Capture the cell that displays the provided text and extract its (x, y) central coordinate. 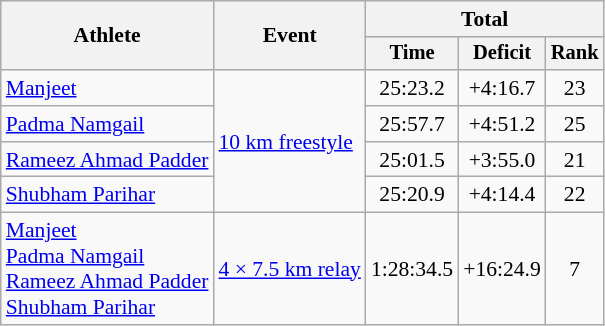
ManjeetPadma NamgailRameez Ahmad PadderShubham Parihar (108, 269)
21 (575, 160)
7 (575, 269)
25:23.2 (412, 88)
25:01.5 (412, 160)
+4:14.4 (502, 195)
Deficit (502, 54)
Athlete (108, 36)
4 × 7.5 km relay (289, 269)
+16:24.9 (502, 269)
Time (412, 54)
22 (575, 195)
Padma Namgail (108, 124)
1:28:34.5 (412, 269)
Shubham Parihar (108, 195)
23 (575, 88)
10 km freestyle (289, 141)
Total (485, 19)
25 (575, 124)
+3:55.0 (502, 160)
25:20.9 (412, 195)
Event (289, 36)
25:57.7 (412, 124)
Manjeet (108, 88)
Rameez Ahmad Padder (108, 160)
+4:16.7 (502, 88)
+4:51.2 (502, 124)
Rank (575, 54)
